Capture the cell that displays the provided text and extract its (X, Y) central coordinate. 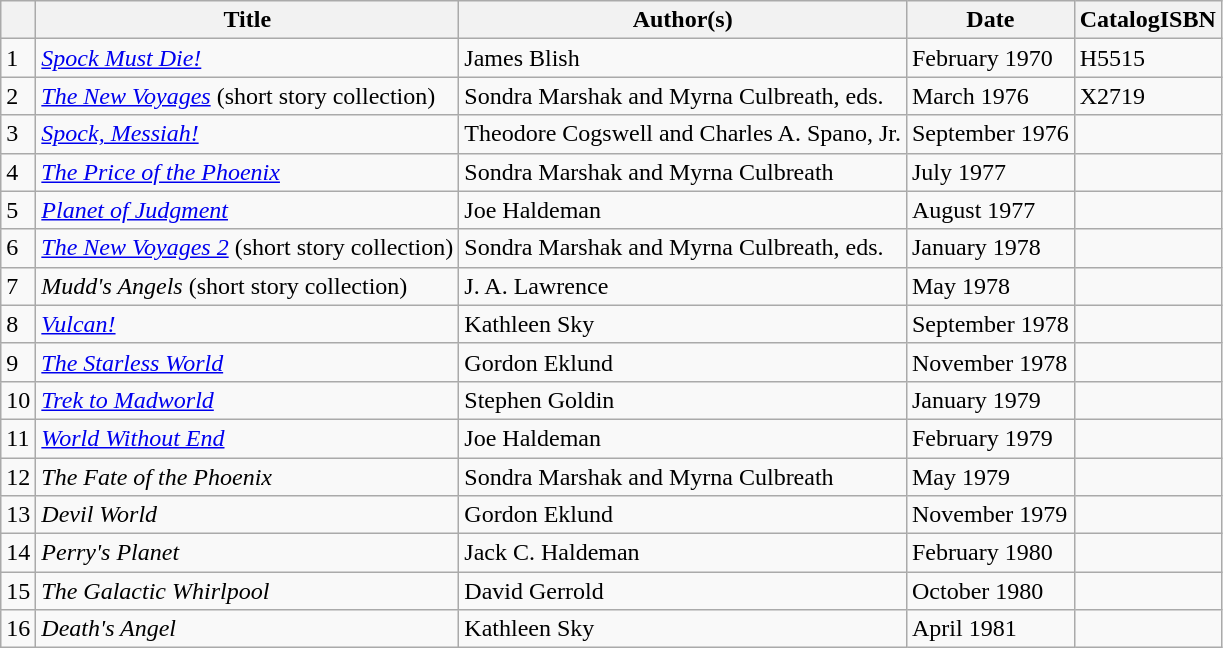
Date (990, 20)
9 (18, 362)
6 (18, 248)
5 (18, 210)
March 1976 (990, 96)
Stephen Goldin (683, 400)
Trek to Madworld (248, 400)
12 (18, 477)
Devil World (248, 515)
Title (248, 20)
14 (18, 553)
CatalogISBN (1148, 20)
November 1978 (990, 362)
July 1977 (990, 172)
January 1979 (990, 400)
2 (18, 96)
10 (18, 400)
October 1980 (990, 591)
H5515 (1148, 58)
February 1970 (990, 58)
11 (18, 438)
3 (18, 134)
X2719 (1148, 96)
Perry's Planet (248, 553)
Author(s) (683, 20)
4 (18, 172)
The New Voyages (short story collection) (248, 96)
David Gerrold (683, 591)
February 1980 (990, 553)
16 (18, 629)
September 1978 (990, 324)
The Starless World (248, 362)
Death's Angel (248, 629)
The New Voyages 2 (short story collection) (248, 248)
November 1979 (990, 515)
8 (18, 324)
1 (18, 58)
Jack C. Haldeman (683, 553)
Spock Must Die! (248, 58)
James Blish (683, 58)
Vulcan! (248, 324)
Spock, Messiah! (248, 134)
January 1978 (990, 248)
August 1977 (990, 210)
J. A. Lawrence (683, 286)
7 (18, 286)
The Price of the Phoenix (248, 172)
May 1978 (990, 286)
World Without End (248, 438)
April 1981 (990, 629)
May 1979 (990, 477)
Mudd's Angels (short story collection) (248, 286)
September 1976 (990, 134)
Planet of Judgment (248, 210)
February 1979 (990, 438)
The Fate of the Phoenix (248, 477)
The Galactic Whirlpool (248, 591)
Theodore Cogswell and Charles A. Spano, Jr. (683, 134)
13 (18, 515)
15 (18, 591)
